Capture the cell that displays the provided text and extract its (X, Y) central coordinate. 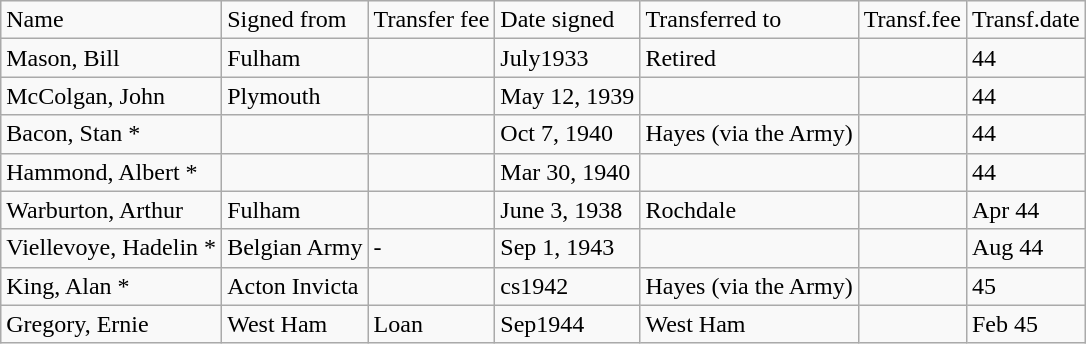
Transf.date (1026, 20)
Bacon, Stan * (112, 134)
Mason, Bill (112, 58)
Aug 44 (1026, 248)
Retired (749, 58)
45 (1026, 286)
Warburton, Arthur (112, 210)
Loan (432, 324)
Signed from (295, 20)
Transf.fee (912, 20)
Transfer fee (432, 20)
Acton Invicta (295, 286)
Plymouth (295, 96)
King, Alan * (112, 286)
Sep 1, 1943 (568, 248)
Oct 7, 1940 (568, 134)
Viellevoye, Hadelin * (112, 248)
Rochdale (749, 210)
June 3, 1938 (568, 210)
Gregory, Ernie (112, 324)
Feb 45 (1026, 324)
Transferred to (749, 20)
Sep1944 (568, 324)
Mar 30, 1940 (568, 172)
Apr 44 (1026, 210)
Belgian Army (295, 248)
McColgan, John (112, 96)
May 12, 1939 (568, 96)
July1933 (568, 58)
Hammond, Albert * (112, 172)
Name (112, 20)
cs1942 (568, 286)
- (432, 248)
Date signed (568, 20)
